Provide the [x, y] coordinate of the cell's center where the given text is located.  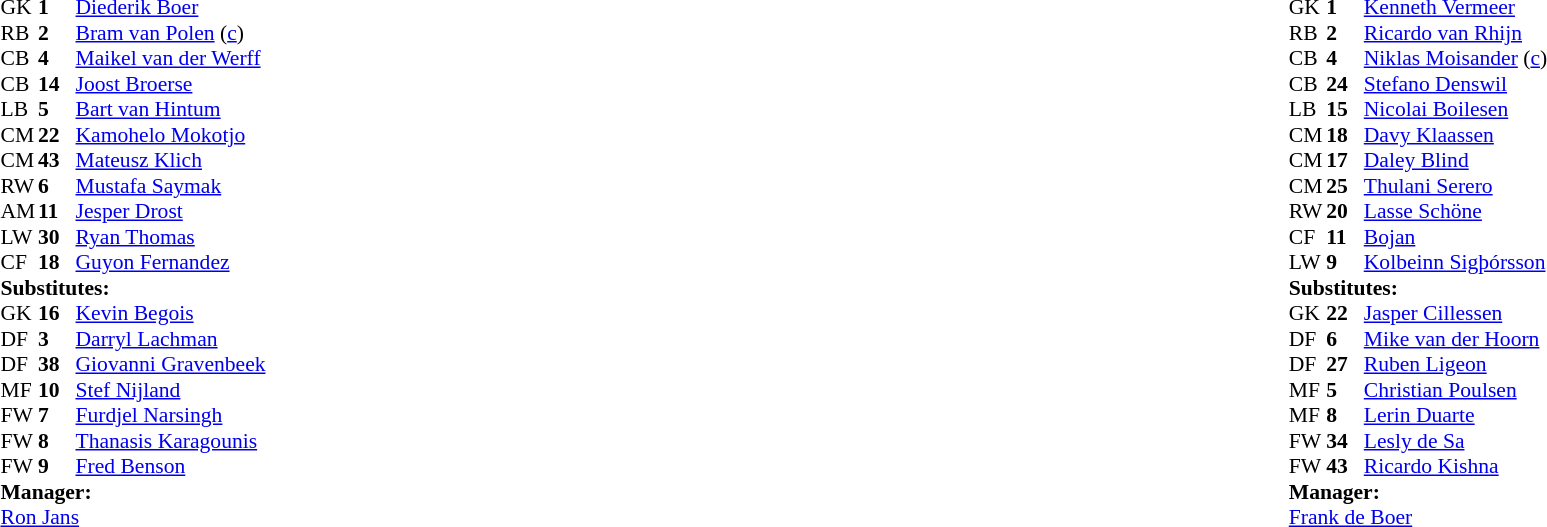
Daley Blind [1456, 161]
25 [1345, 186]
Kevin Begois [171, 313]
Darryl Lachman [171, 339]
Mike van der Hoorn [1456, 339]
Mustafa Saymak [171, 186]
Guyon Fernandez [171, 263]
Nicolai Boilesen [1456, 109]
Ricardo van Rhijn [1456, 33]
Bram van Polen (c) [171, 33]
Maikel van der Werff [171, 59]
Thulani Serero [1456, 186]
27 [1345, 365]
10 [57, 390]
Stef Nijland [171, 390]
3 [57, 339]
24 [1345, 84]
Mateusz Klich [171, 161]
38 [57, 365]
Fred Benson [171, 467]
Ricardo Kishna [1456, 467]
Thanasis Karagounis [171, 441]
Bojan [1456, 237]
Davy Klaassen [1456, 135]
Ryan Thomas [171, 237]
16 [57, 313]
Niklas Moisander (c) [1456, 59]
Furdjel Narsingh [171, 415]
30 [57, 237]
Christian Poulsen [1456, 390]
Kamohelo Mokotjo [171, 135]
AM [19, 211]
Giovanni Gravenbeek [171, 365]
Bart van Hintum [171, 109]
15 [1345, 109]
Joost Broerse [171, 84]
Jesper Drost [171, 211]
Stefano Denswil [1456, 84]
Lasse Schöne [1456, 211]
Jasper Cillessen [1456, 313]
20 [1345, 211]
7 [57, 415]
34 [1345, 441]
Lesly de Sa [1456, 441]
Kolbeinn Sigþórsson [1456, 263]
Ruben Ligeon [1456, 365]
17 [1345, 161]
Lerin Duarte [1456, 415]
14 [57, 84]
